Return the (x, y) coordinate for the center point of the cell that contains the specified text.  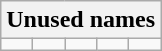
Unused names (81, 20)
